For the text-containing cell, return its midpoint in (x, y) coordinate format. 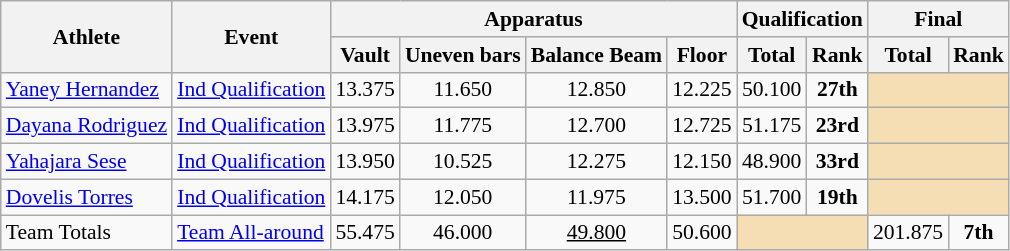
Vault (364, 55)
Team All-around (251, 233)
Dovelis Torres (86, 197)
50.100 (772, 90)
12.050 (463, 197)
Team Totals (86, 233)
10.525 (463, 162)
Yahajara Sese (86, 162)
13.500 (702, 197)
Apparatus (533, 19)
Floor (702, 55)
50.600 (702, 233)
12.725 (702, 126)
Uneven bars (463, 55)
12.150 (702, 162)
12.850 (596, 90)
Final (938, 19)
33rd (838, 162)
12.225 (702, 90)
13.950 (364, 162)
12.275 (596, 162)
27th (838, 90)
11.975 (596, 197)
48.900 (772, 162)
51.700 (772, 197)
Yaney Hernandez (86, 90)
14.175 (364, 197)
23rd (838, 126)
13.375 (364, 90)
12.700 (596, 126)
Dayana Rodriguez (86, 126)
11.650 (463, 90)
Qualification (802, 19)
Event (251, 36)
Athlete (86, 36)
55.475 (364, 233)
Balance Beam (596, 55)
19th (838, 197)
13.975 (364, 126)
7th (978, 233)
51.175 (772, 126)
11.775 (463, 126)
46.000 (463, 233)
49.800 (596, 233)
201.875 (908, 233)
